Return [x, y] of the center of cell containing provided text 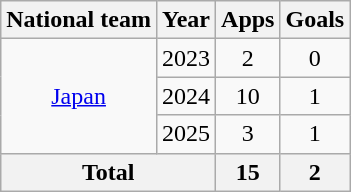
0 [315, 58]
Goals [315, 20]
2024 [186, 96]
Year [186, 20]
2023 [186, 58]
Total [108, 172]
Japan [79, 96]
10 [248, 96]
National team [79, 20]
Apps [248, 20]
2025 [186, 134]
3 [248, 134]
15 [248, 172]
